Output the (x, y) coordinate of the center of the cell containing the given text.  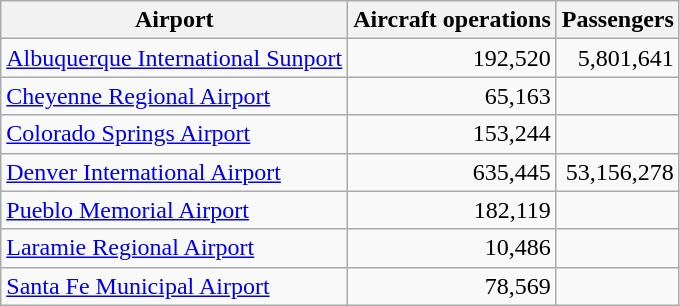
78,569 (452, 286)
Airport (174, 20)
65,163 (452, 96)
Laramie Regional Airport (174, 248)
182,119 (452, 210)
Pueblo Memorial Airport (174, 210)
5,801,641 (618, 58)
153,244 (452, 134)
Passengers (618, 20)
Cheyenne Regional Airport (174, 96)
192,520 (452, 58)
53,156,278 (618, 172)
635,445 (452, 172)
Santa Fe Municipal Airport (174, 286)
Denver International Airport (174, 172)
10,486 (452, 248)
Albuquerque International Sunport (174, 58)
Colorado Springs Airport (174, 134)
Aircraft operations (452, 20)
